Return (X, Y) of the center of cell containing provided text 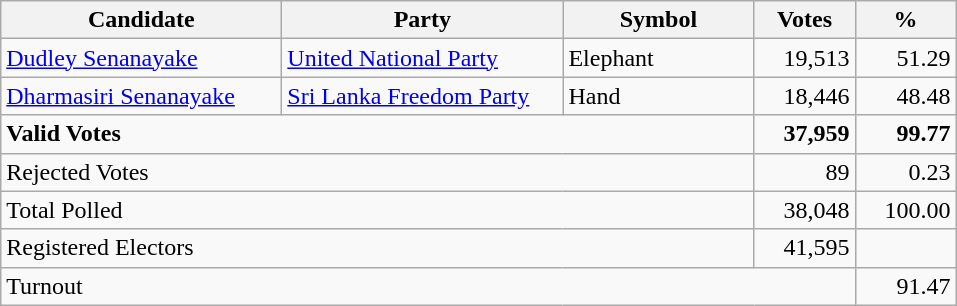
Total Polled (378, 210)
Registered Electors (378, 248)
Dharmasiri Senanayake (142, 96)
51.29 (906, 58)
Votes (804, 20)
% (906, 20)
19,513 (804, 58)
Sri Lanka Freedom Party (422, 96)
Dudley Senanayake (142, 58)
Valid Votes (378, 134)
Symbol (658, 20)
48.48 (906, 96)
41,595 (804, 248)
Candidate (142, 20)
Party (422, 20)
100.00 (906, 210)
91.47 (906, 286)
0.23 (906, 172)
37,959 (804, 134)
Rejected Votes (378, 172)
18,446 (804, 96)
Turnout (428, 286)
Elephant (658, 58)
United National Party (422, 58)
89 (804, 172)
38,048 (804, 210)
Hand (658, 96)
99.77 (906, 134)
